Capture the cell that displays the provided text and extract its [x, y] central coordinate. 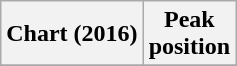
Chart (2016) [72, 34]
Peakposition [189, 34]
